Locate the cell with the specified text and output its (X, Y) center coordinate. 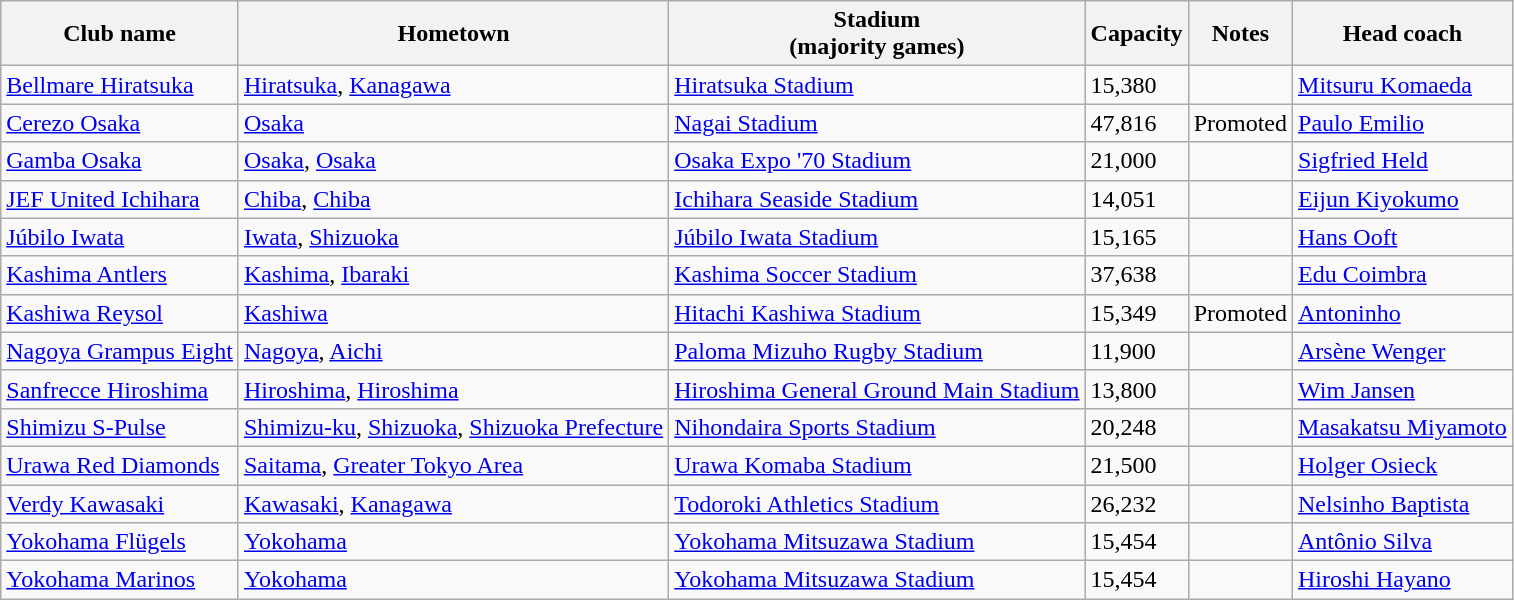
Nihondaira Sports Stadium (877, 427)
Hitachi Kashiwa Stadium (877, 313)
Shimizu-ku, Shizuoka, Shizuoka Prefecture (453, 427)
Hiroshima General Ground Main Stadium (877, 389)
Urawa Komaba Stadium (877, 465)
Hans Ooft (1403, 237)
Nagai Stadium (877, 123)
Júbilo Iwata (120, 237)
11,900 (1136, 351)
14,051 (1136, 199)
JEF United Ichihara (120, 199)
Urawa Red Diamonds (120, 465)
Club name (120, 34)
Chiba, Chiba (453, 199)
Capacity (1136, 34)
Sigfried Held (1403, 161)
21,500 (1136, 465)
Nelsinho Baptista (1403, 503)
Ichihara Seaside Stadium (877, 199)
Osaka Expo '70 Stadium (877, 161)
Paulo Emilio (1403, 123)
Kawasaki, Kanagawa (453, 503)
Hiroshima, Hiroshima (453, 389)
Sanfrecce Hiroshima (120, 389)
Edu Coimbra (1403, 275)
Hiratsuka Stadium (877, 85)
Yokohama Marinos (120, 580)
Head coach (1403, 34)
Stadium (majority games) (877, 34)
Osaka, Osaka (453, 161)
Wim Jansen (1403, 389)
20,248 (1136, 427)
Kashiwa (453, 313)
Osaka (453, 123)
Shimizu S-Pulse (120, 427)
Todoroki Athletics Stadium (877, 503)
Yokohama Flügels (120, 542)
26,232 (1136, 503)
Cerezo Osaka (120, 123)
Paloma Mizuho Rugby Stadium (877, 351)
Saitama, Greater Tokyo Area (453, 465)
Arsène Wenger (1403, 351)
47,816 (1136, 123)
Mitsuru Komaeda (1403, 85)
Júbilo Iwata Stadium (877, 237)
Nagoya, Aichi (453, 351)
Hiratsuka, Kanagawa (453, 85)
Gamba Osaka (120, 161)
Nagoya Grampus Eight (120, 351)
Holger Osieck (1403, 465)
Antônio Silva (1403, 542)
15,165 (1136, 237)
Kashima Soccer Stadium (877, 275)
Kashiwa Reysol (120, 313)
Eijun Kiyokumo (1403, 199)
Iwata, Shizuoka (453, 237)
Kashima Antlers (120, 275)
21,000 (1136, 161)
37,638 (1136, 275)
13,800 (1136, 389)
Antoninho (1403, 313)
Kashima, Ibaraki (453, 275)
15,380 (1136, 85)
Hiroshi Hayano (1403, 580)
Notes (1240, 34)
15,349 (1136, 313)
Bellmare Hiratsuka (120, 85)
Verdy Kawasaki (120, 503)
Hometown (453, 34)
Masakatsu Miyamoto (1403, 427)
